From the cell containing the given text, extract its center point as [X, Y] coordinate. 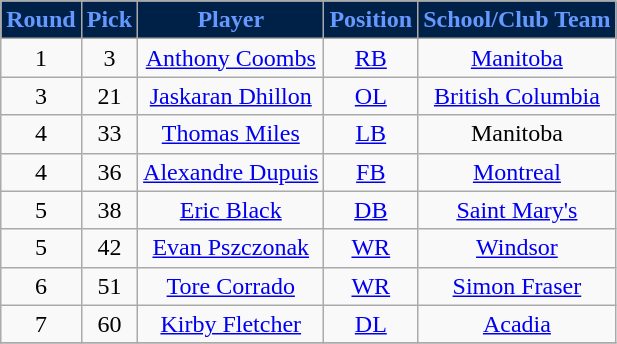
DB [371, 210]
Pick [109, 20]
Kirby Fletcher [231, 324]
38 [109, 210]
Jaskaran Dhillon [231, 96]
Acadia [517, 324]
OL [371, 96]
42 [109, 248]
60 [109, 324]
Round [41, 20]
1 [41, 58]
Thomas Miles [231, 134]
British Columbia [517, 96]
FB [371, 172]
Position [371, 20]
Windsor [517, 248]
7 [41, 324]
6 [41, 286]
21 [109, 96]
School/Club Team [517, 20]
36 [109, 172]
Anthony Coombs [231, 58]
LB [371, 134]
Evan Pszczonak [231, 248]
Player [231, 20]
51 [109, 286]
Alexandre Dupuis [231, 172]
33 [109, 134]
DL [371, 324]
Eric Black [231, 210]
Tore Corrado [231, 286]
Montreal [517, 172]
RB [371, 58]
Saint Mary's [517, 210]
Simon Fraser [517, 286]
